Determine the [x, y] coordinate at the center of the cell enclosing the given text.  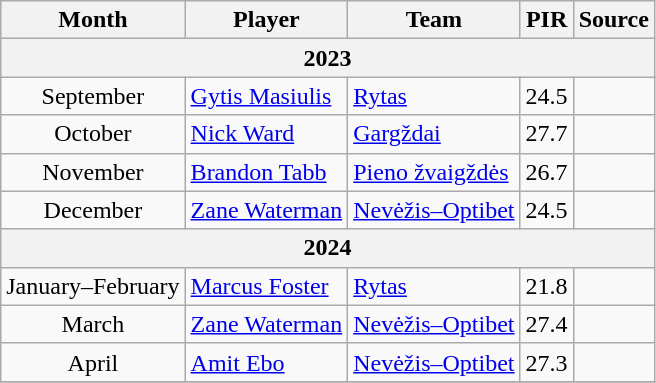
Pieno žvaigždės [434, 172]
Source [614, 20]
Player [266, 20]
27.7 [546, 134]
Amit Ebo [266, 362]
26.7 [546, 172]
September [93, 96]
Gargždai [434, 134]
21.8 [546, 286]
27.4 [546, 324]
January–February [93, 286]
October [93, 134]
December [93, 210]
Gytis Masiulis [266, 96]
March [93, 324]
2024 [328, 248]
November [93, 172]
27.3 [546, 362]
Brandon Tabb [266, 172]
2023 [328, 58]
Month [93, 20]
Marcus Foster [266, 286]
Nick Ward [266, 134]
Team [434, 20]
PIR [546, 20]
April [93, 362]
